Pinpoint the cell where the given text exists, returning its [X, Y] midpoint coordinate. 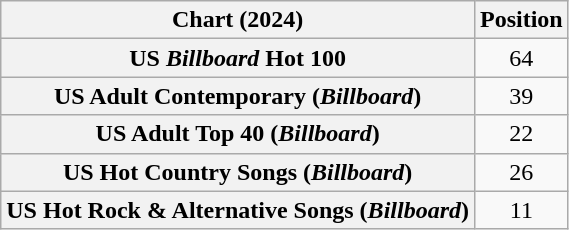
US Hot Country Songs (Billboard) [238, 172]
64 [521, 58]
US Adult Top 40 (Billboard) [238, 134]
11 [521, 210]
Position [521, 20]
US Billboard Hot 100 [238, 58]
US Hot Rock & Alternative Songs (Billboard) [238, 210]
22 [521, 134]
39 [521, 96]
26 [521, 172]
Chart (2024) [238, 20]
US Adult Contemporary (Billboard) [238, 96]
